Provide the [X, Y] coordinate of the cell's center where the given text is located.  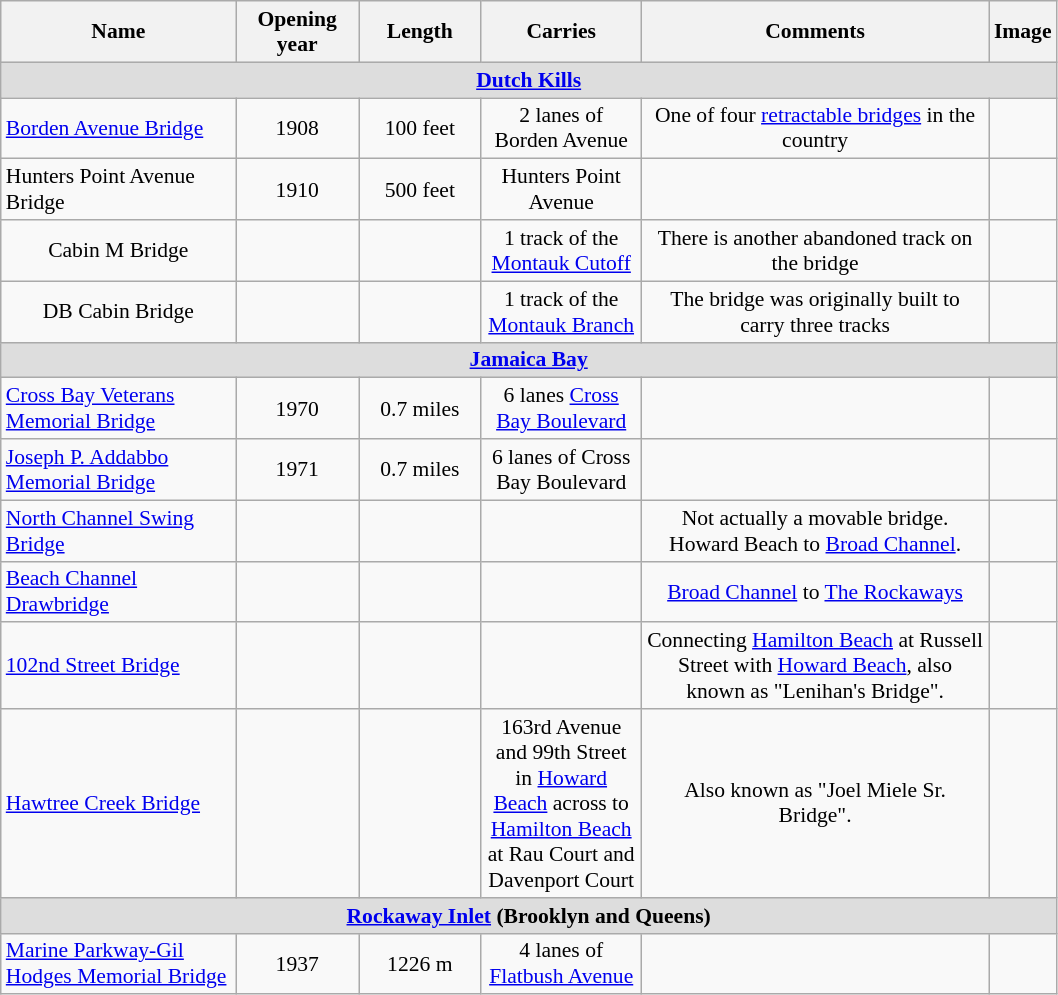
Image [1023, 32]
Marine Parkway-Gil Hodges Memorial Bridge [118, 964]
DB Cabin Bridge [118, 312]
Opening year [298, 32]
Connecting Hamilton Beach at Russell Street with Howard Beach, also known as "Lenihan's Bridge". [815, 666]
1970 [298, 408]
1 track of the Montauk Cutoff [561, 250]
1 track of the Montauk Branch [561, 312]
1226 m [420, 964]
Name [118, 32]
1971 [298, 470]
1937 [298, 964]
1908 [298, 128]
Jamaica Bay [529, 360]
6 lanes Cross Bay Boulevard [561, 408]
163rd Avenue and 99th Street in Howard Beach across to Hamilton Beach at Rau Court and Davenport Court [561, 804]
100 feet [420, 128]
North Channel Swing Bridge [118, 530]
Also known as "Joel Miele Sr. Bridge". [815, 804]
One of four retractable bridges in the country [815, 128]
4 lanes of Flatbush Avenue [561, 964]
Not actually a movable bridge.Howard Beach to Broad Channel. [815, 530]
2 lanes of Borden Avenue [561, 128]
Cross Bay Veterans Memorial Bridge [118, 408]
Cabin M Bridge [118, 250]
There is another abandoned track on the bridge [815, 250]
Broad Channel to The Rockaways [815, 592]
102nd Street Bridge [118, 666]
Length [420, 32]
Hunters Point Avenue [561, 190]
Dutch Kills [529, 80]
1910 [298, 190]
500 feet [420, 190]
6 lanes of Cross Bay Boulevard [561, 470]
Joseph P. Addabbo Memorial Bridge [118, 470]
Beach Channel Drawbridge [118, 592]
Rockaway Inlet (Brooklyn and Queens) [529, 916]
Carries [561, 32]
Hawtree Creek Bridge [118, 804]
Borden Avenue Bridge [118, 128]
The bridge was originally built to carry three tracks [815, 312]
Hunters Point Avenue Bridge [118, 190]
Comments [815, 32]
